Detect which cell encompasses the target text, then output its (X, Y) center coordinate. 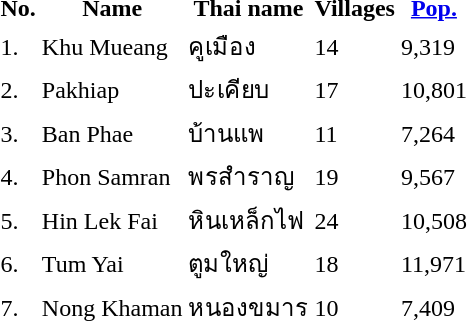
ตูมใหญ่ (248, 264)
11 (354, 133)
บ้านแพ (248, 133)
Ban Phae (112, 133)
ปะเคียบ (248, 90)
17 (354, 90)
พรสำราญ (248, 176)
Tum Yai (112, 264)
14 (354, 46)
Phon Samran (112, 176)
คูเมือง (248, 46)
Khu Mueang (112, 46)
Hin Lek Fai (112, 220)
หินเหล็กไฟ (248, 220)
24 (354, 220)
Pakhiap (112, 90)
18 (354, 264)
19 (354, 176)
